For the text-containing cell, return its midpoint in [X, Y] coordinate format. 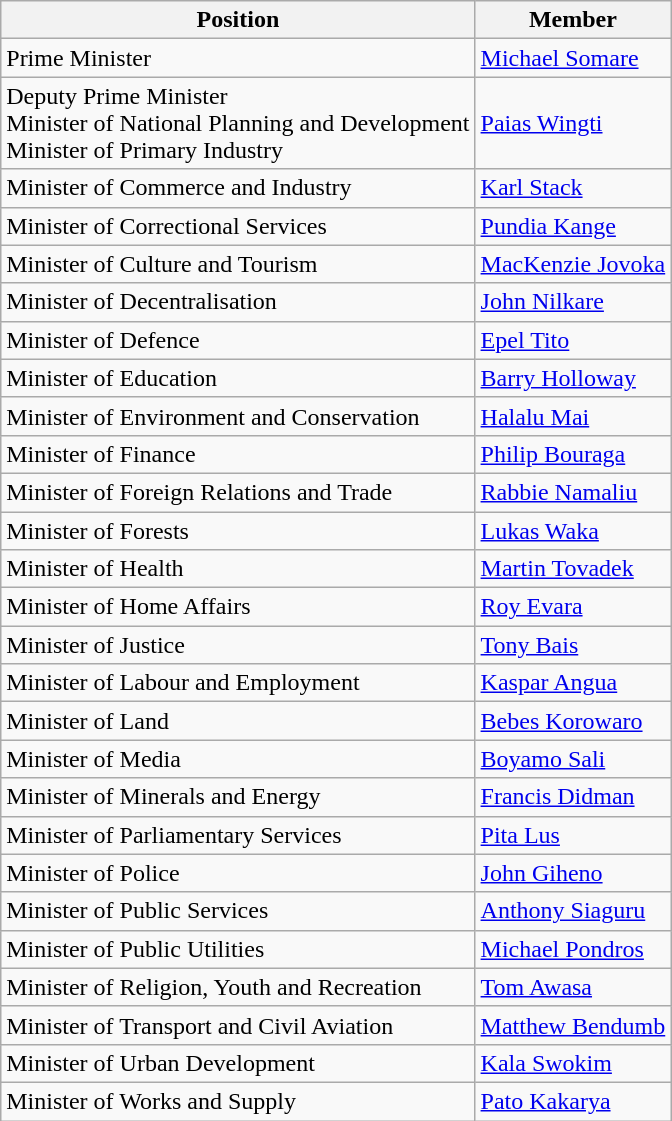
Minister of Defence [238, 340]
Minister of Environment and Conservation [238, 416]
Minister of Works and Supply [238, 1101]
Lukas Waka [573, 531]
John Nilkare [573, 302]
Michael Somare [573, 58]
Tony Bais [573, 645]
Minister of Culture and Tourism [238, 264]
Barry Holloway [573, 378]
Minister of Health [238, 569]
Anthony Siaguru [573, 911]
Member [573, 20]
Minister of Correctional Services [238, 226]
Prime Minister [238, 58]
Pundia Kange [573, 226]
Tom Awasa [573, 987]
Francis Didman [573, 797]
Pato Kakarya [573, 1101]
Minister of Police [238, 873]
Martin Tovadek [573, 569]
Michael Pondros [573, 949]
Karl Stack [573, 188]
Boyamo Sali [573, 759]
Kala Swokim [573, 1063]
Minister of Decentralisation [238, 302]
John Giheno [573, 873]
Roy Evara [573, 607]
Minister of Transport and Civil Aviation [238, 1025]
Pita Lus [573, 835]
Minister of Urban Development [238, 1063]
Minister of Home Affairs [238, 607]
Minister of Religion, Youth and Recreation [238, 987]
Kaspar Angua [573, 683]
Halalu Mai [573, 416]
Epel Tito [573, 340]
Philip Bouraga [573, 454]
Matthew Bendumb [573, 1025]
Minister of Public Utilities [238, 949]
Minister of Minerals and Energy [238, 797]
Minister of Labour and Employment [238, 683]
Minister of Justice [238, 645]
Rabbie Namaliu [573, 492]
Minister of Education [238, 378]
Position [238, 20]
Bebes Korowaro [573, 721]
Minister of Media [238, 759]
Minister of Forests [238, 531]
Minister of Commerce and Industry [238, 188]
Minister of Finance [238, 454]
Paias Wingti [573, 123]
MacKenzie Jovoka [573, 264]
Minister of Public Services [238, 911]
Minister of Parliamentary Services [238, 835]
Minister of Land [238, 721]
Minister of Foreign Relations and Trade [238, 492]
Deputy Prime MinisterMinister of National Planning and DevelopmentMinister of Primary Industry [238, 123]
